Detect which cell encompasses the target text, then output its (x, y) center coordinate. 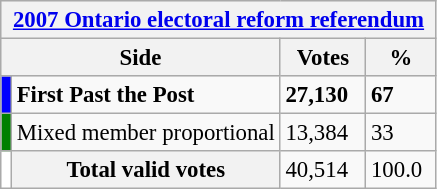
First Past the Post (146, 95)
40,514 (323, 170)
33 (402, 133)
67 (402, 95)
Total valid votes (146, 170)
2007 Ontario electoral reform referendum (219, 20)
Mixed member proportional (146, 133)
27,130 (323, 95)
100.0 (402, 170)
Votes (323, 58)
Side (140, 58)
13,384 (323, 133)
% (402, 58)
